Capture the cell that displays the provided text and extract its [X, Y] central coordinate. 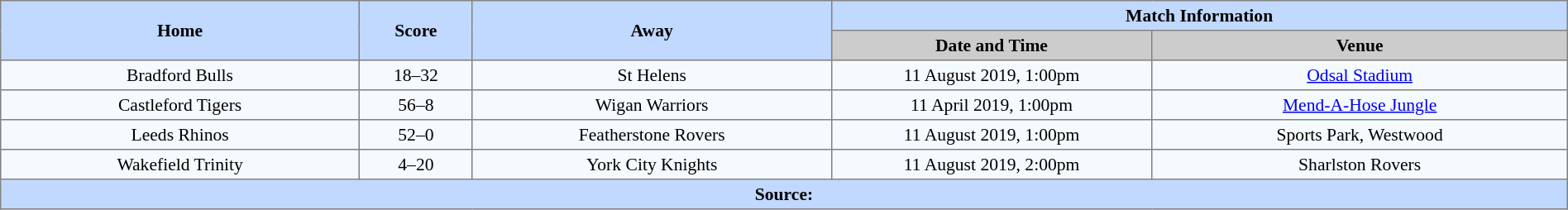
11 April 2019, 1:00pm [992, 105]
Away [652, 31]
Home [180, 31]
18–32 [415, 75]
Featherstone Rovers [652, 135]
Source: [784, 194]
York City Knights [652, 165]
Score [415, 31]
Wigan Warriors [652, 105]
11 August 2019, 2:00pm [992, 165]
Date and Time [992, 45]
Bradford Bulls [180, 75]
Match Information [1199, 16]
4–20 [415, 165]
Wakefield Trinity [180, 165]
Castleford Tigers [180, 105]
Mend-A-Hose Jungle [1360, 105]
Sports Park, Westwood [1360, 135]
St Helens [652, 75]
Venue [1360, 45]
Sharlston Rovers [1360, 165]
Leeds Rhinos [180, 135]
52–0 [415, 135]
56–8 [415, 105]
Odsal Stadium [1360, 75]
